For the text-containing cell, return its midpoint in (X, Y) coordinate format. 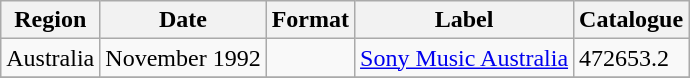
November 1992 (183, 58)
Catalogue (632, 20)
Region (50, 20)
Format (310, 20)
Date (183, 20)
Australia (50, 58)
Sony Music Australia (464, 58)
Label (464, 20)
472653.2 (632, 58)
